Return the [x, y] coordinate for the center point of the cell that contains the specified text.  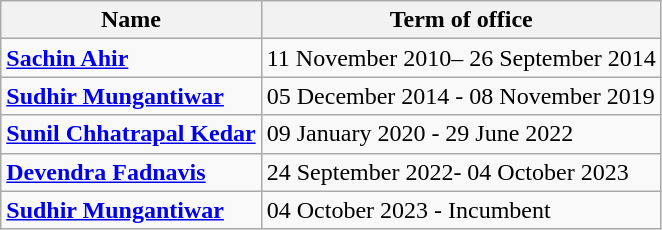
Term of office [461, 20]
09 January 2020 - 29 June 2022 [461, 134]
Name [131, 20]
Devendra Fadnavis [131, 172]
11 November 2010– 26 September 2014 [461, 58]
Sunil Chhatrapal Kedar [131, 134]
05 December 2014 - 08 November 2019 [461, 96]
24 September 2022- 04 October 2023 [461, 172]
Sachin Ahir [131, 58]
04 October 2023 - Incumbent [461, 210]
